Search for the cell housing the specified text and yield its [X, Y] center coordinate. 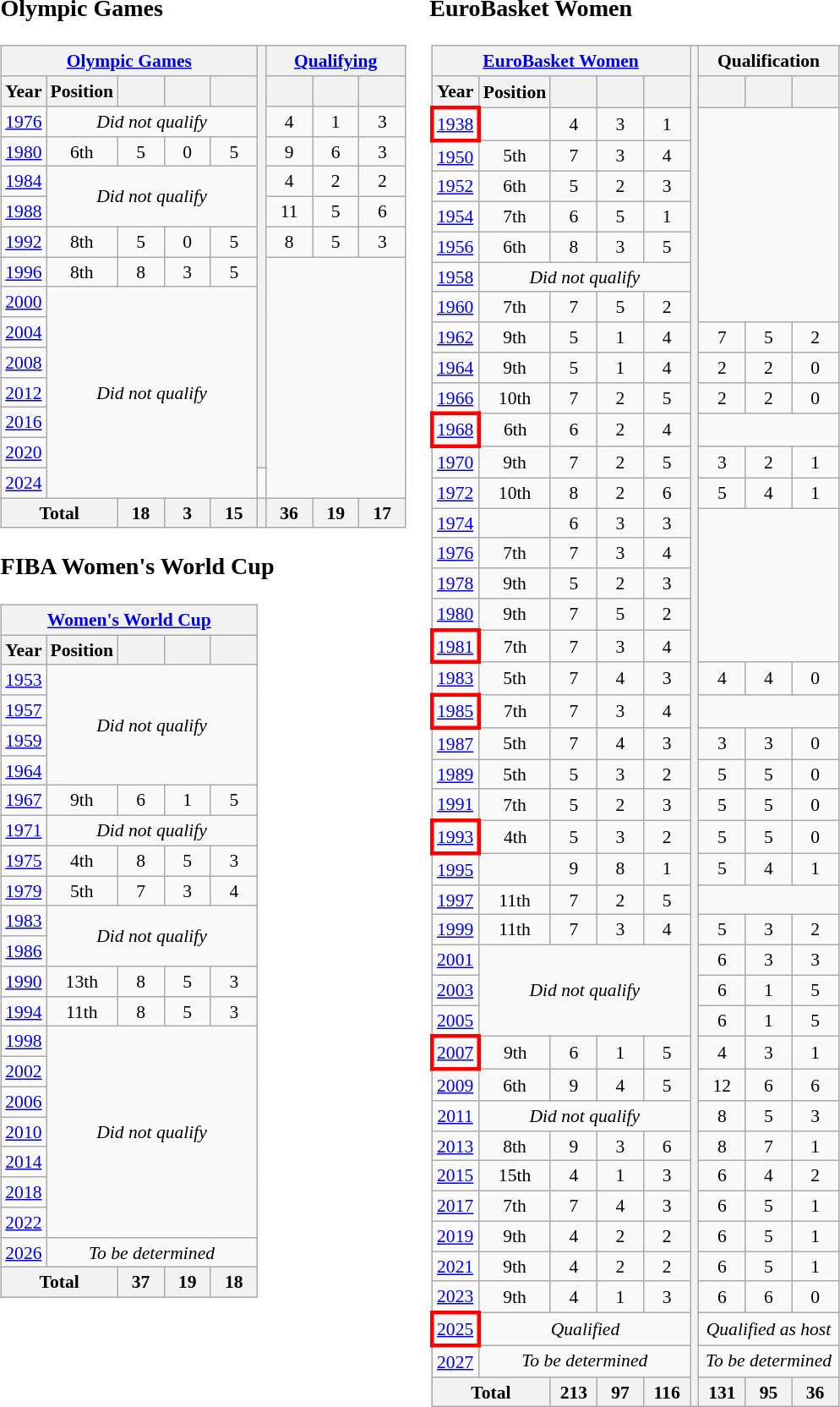
2020 [24, 453]
131 [722, 1392]
11 [289, 212]
1971 [24, 830]
1962 [455, 337]
2005 [455, 1021]
Olympic Games [128, 61]
1998 [24, 1042]
1967 [24, 801]
15 [233, 513]
95 [769, 1392]
1996 [24, 272]
1968 [455, 430]
2018 [24, 1192]
2001 [455, 961]
2010 [24, 1132]
1953 [24, 680]
1956 [455, 247]
1981 [455, 646]
1990 [24, 982]
Qualifying [336, 61]
EuroBasket Women [560, 61]
1994 [24, 1011]
Women's World Cup [128, 620]
1958 [455, 277]
1966 [455, 397]
2007 [455, 1054]
1991 [455, 805]
15th [515, 1176]
2004 [24, 332]
2027 [455, 1361]
1954 [455, 217]
2003 [455, 990]
2025 [455, 1329]
2024 [24, 483]
2000 [24, 302]
1986 [24, 951]
1970 [455, 462]
1997 [455, 900]
2023 [455, 1297]
1985 [455, 712]
1950 [455, 156]
2017 [455, 1207]
2013 [455, 1146]
97 [620, 1392]
37 [140, 1283]
1978 [455, 583]
1984 [24, 182]
Qualified as host [769, 1329]
1989 [455, 775]
Qualified [585, 1329]
2021 [455, 1267]
2016 [24, 423]
2011 [455, 1116]
1999 [455, 930]
13th [82, 982]
1972 [455, 493]
213 [573, 1392]
1987 [455, 744]
1974 [455, 523]
2015 [455, 1176]
1952 [455, 187]
2022 [24, 1223]
1992 [24, 242]
2019 [455, 1236]
2009 [455, 1086]
17 [382, 513]
1960 [455, 307]
Qualification [769, 61]
2026 [24, 1252]
1959 [24, 741]
1988 [24, 212]
116 [668, 1392]
2012 [24, 392]
1979 [24, 891]
1957 [24, 710]
2008 [24, 363]
2006 [24, 1102]
1993 [455, 837]
2014 [24, 1162]
12 [722, 1086]
1995 [455, 869]
1938 [455, 123]
2002 [24, 1071]
1975 [24, 861]
